From the cell containing the given text, extract its center point as (x, y) coordinate. 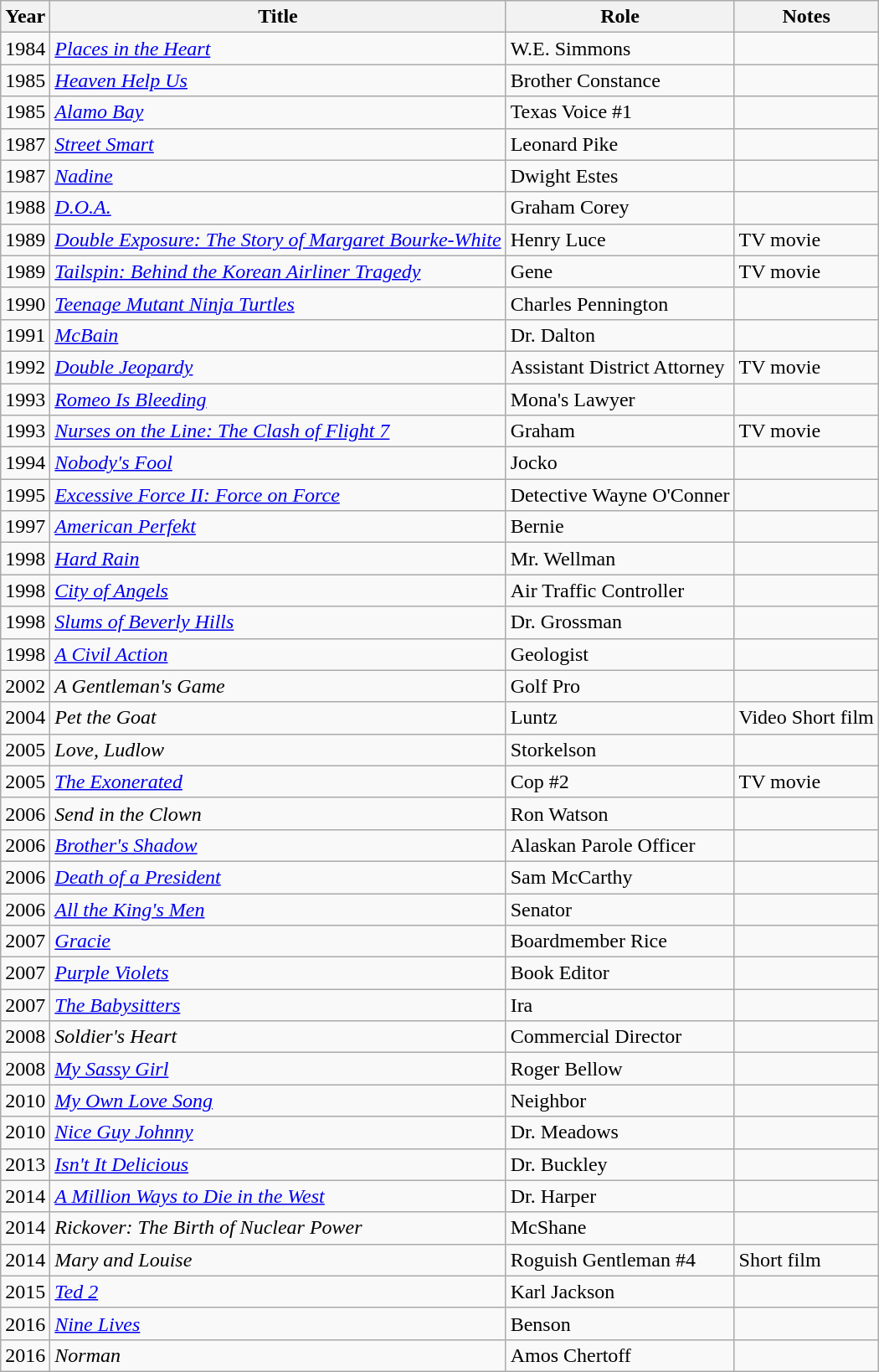
A Gentleman's Game (278, 686)
City of Angels (278, 591)
Ron Watson (619, 813)
Title (278, 17)
Leonard Pike (619, 144)
Jocko (619, 463)
Dr. Grossman (619, 622)
McShane (619, 1228)
1992 (25, 367)
American Perfekt (278, 527)
1997 (25, 527)
Send in the Clown (278, 813)
Graham Corey (619, 208)
Norman (278, 1355)
Nurses on the Line: The Clash of Flight 7 (278, 431)
Storkelson (619, 750)
Graham (619, 431)
Neighbor (619, 1101)
Role (619, 17)
Slums of Beverly Hills (278, 622)
Alaskan Parole Officer (619, 845)
Tailspin: Behind the Korean Airliner Tragedy (278, 271)
Gene (619, 271)
Dr. Dalton (619, 335)
A Million Ways to Die in the West (278, 1196)
1988 (25, 208)
Geologist (619, 654)
1991 (25, 335)
Detective Wayne O'Conner (619, 495)
Commercial Director (619, 1037)
Death of a President (278, 877)
Charles Pennington (619, 303)
Notes (806, 17)
Rickover: The Birth of Nuclear Power (278, 1228)
Dr. Harper (619, 1196)
Golf Pro (619, 686)
Alamo Bay (278, 112)
My Sassy Girl (278, 1069)
Air Traffic Controller (619, 591)
Nice Guy Johnny (278, 1132)
Dr. Meadows (619, 1132)
W.E. Simmons (619, 49)
Brother Constance (619, 80)
The Babysitters (278, 1005)
Roguish Gentleman #4 (619, 1260)
2013 (25, 1164)
Mr. Wellman (619, 559)
Hard Rain (278, 559)
Cop #2 (619, 781)
Mona's Lawyer (619, 400)
Heaven Help Us (278, 80)
Ira (619, 1005)
Roger Bellow (619, 1069)
Purple Violets (278, 973)
2002 (25, 686)
Texas Voice #1 (619, 112)
Soldier's Heart (278, 1037)
Henry Luce (619, 240)
Gracie (278, 941)
My Own Love Song (278, 1101)
Excessive Force II: Force on Force (278, 495)
Ted 2 (278, 1292)
2015 (25, 1292)
Brother's Shadow (278, 845)
Amos Chertoff (619, 1355)
Assistant District Attorney (619, 367)
Nobody's Fool (278, 463)
Pet the Goat (278, 718)
A Civil Action (278, 654)
Love, Ludlow (278, 750)
Double Jeopardy (278, 367)
Karl Jackson (619, 1292)
Video Short film (806, 718)
Book Editor (619, 973)
Nadine (278, 176)
Short film (806, 1260)
1995 (25, 495)
Teenage Mutant Ninja Turtles (278, 303)
Dr. Buckley (619, 1164)
Double Exposure: The Story of Margaret Bourke-White (278, 240)
Places in the Heart (278, 49)
1994 (25, 463)
The Exonerated (278, 781)
Senator (619, 909)
1990 (25, 303)
Year (25, 17)
D.O.A. (278, 208)
Boardmember Rice (619, 941)
Bernie (619, 527)
Romeo Is Bleeding (278, 400)
Mary and Louise (278, 1260)
All the King's Men (278, 909)
2004 (25, 718)
Benson (619, 1323)
McBain (278, 335)
Sam McCarthy (619, 877)
Isn't It Delicious (278, 1164)
Street Smart (278, 144)
Nine Lives (278, 1323)
1984 (25, 49)
Dwight Estes (619, 176)
Luntz (619, 718)
